Identify which cell holds the provided text, then report its (x, y) central coordinate. 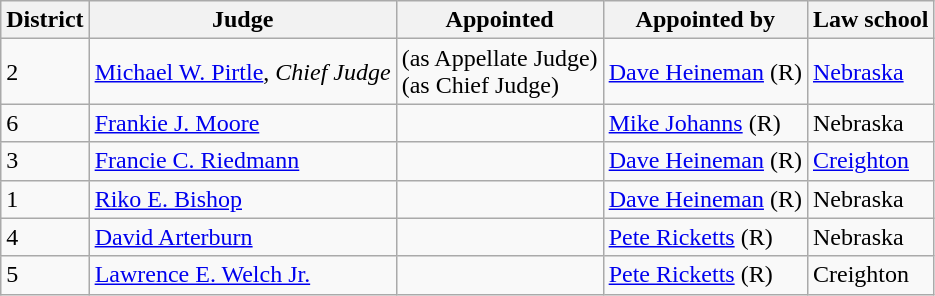
1 (45, 199)
6 (45, 123)
Michael W. Pirtle, Chief Judge (242, 72)
4 (45, 237)
Appointed by (705, 20)
Mike Johanns (R) (705, 123)
District (45, 20)
5 (45, 275)
Law school (870, 20)
Riko E. Bishop (242, 199)
Judge (242, 20)
Lawrence E. Welch Jr. (242, 275)
(as Appellate Judge) (as Chief Judge) (500, 72)
3 (45, 161)
Appointed (500, 20)
2 (45, 72)
David Arterburn (242, 237)
Francie C. Riedmann (242, 161)
Frankie J. Moore (242, 123)
